Find where the given text appears and provide that cell's center as (X, Y) coordinate. 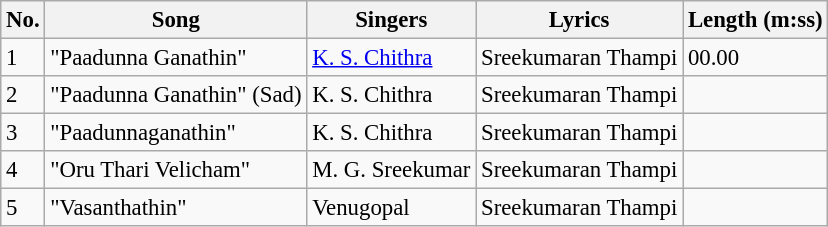
2 (23, 95)
M. G. Sreekumar (392, 170)
Venugopal (392, 208)
3 (23, 133)
"Oru Thari Velicham" (176, 170)
"Paadunna Ganathin" (176, 58)
1 (23, 58)
"Paadunna Ganathin" (Sad) (176, 95)
Singers (392, 20)
Song (176, 20)
Length (m:ss) (756, 20)
No. (23, 20)
5 (23, 208)
"Paadunnaganathin" (176, 133)
4 (23, 170)
Lyrics (580, 20)
"Vasanthathin" (176, 208)
00.00 (756, 58)
